Capture the cell that displays the provided text and extract its (x, y) central coordinate. 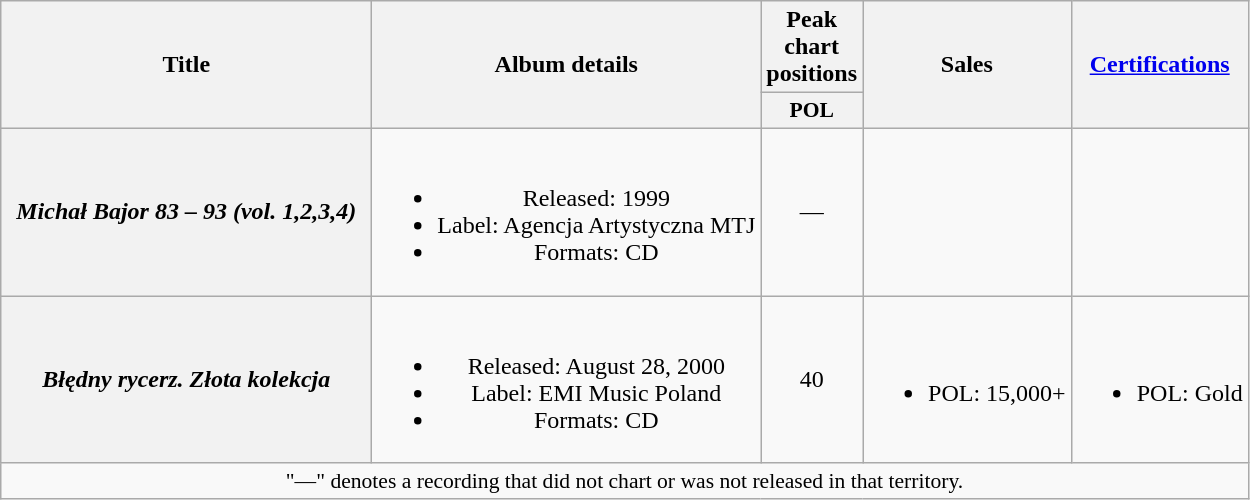
Title (186, 65)
"—" denotes a recording that did not chart or was not released in that territory. (624, 481)
Album details (566, 65)
Sales (968, 65)
POL (812, 111)
Michał Bajor 83 – 93 (vol. 1,2,3,4) (186, 212)
— (812, 212)
Released: 1999Label: Agencja Artystyczna MTJFormats: CD (566, 212)
Released: August 28, 2000Label: EMI Music PolandFormats: CD (566, 380)
Błędny rycerz. Złota kolekcja (186, 380)
POL: Gold (1160, 380)
40 (812, 380)
Certifications (1160, 65)
Peak chart positions (812, 47)
POL: 15,000+ (968, 380)
